Pinpoint the cell where the given text exists, returning its (X, Y) midpoint coordinate. 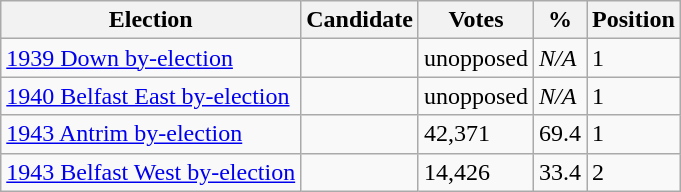
Votes (476, 20)
69.4 (560, 134)
Position (634, 20)
1940 Belfast East by-election (151, 96)
42,371 (476, 134)
14,426 (476, 172)
33.4 (560, 172)
1943 Antrim by-election (151, 134)
1939 Down by-election (151, 58)
1943 Belfast West by-election (151, 172)
Election (151, 20)
Candidate (360, 20)
2 (634, 172)
% (560, 20)
